Search for the cell housing the specified text and yield its (X, Y) center coordinate. 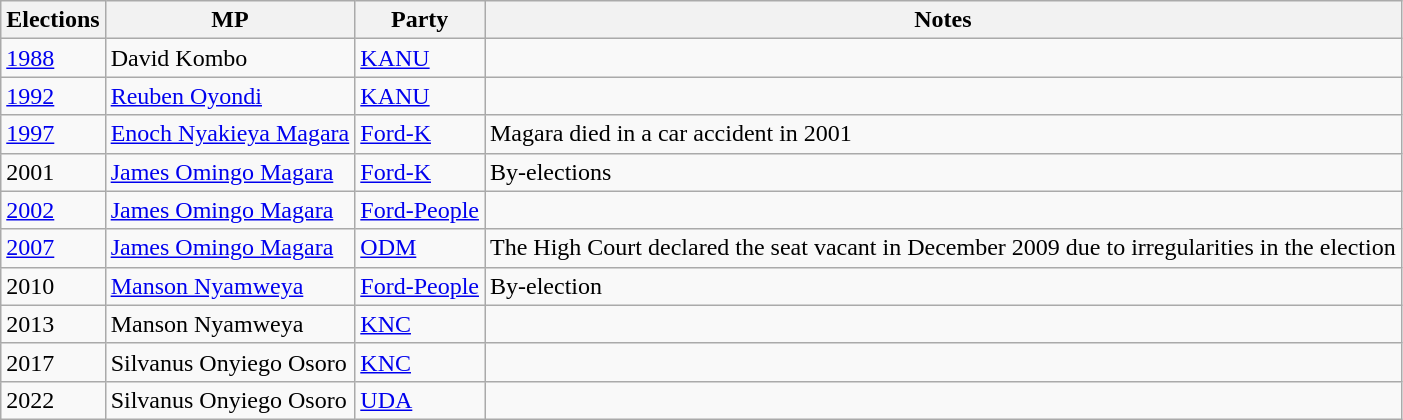
By-election (942, 286)
1997 (53, 134)
Enoch Nyakieya Magara (230, 134)
2002 (53, 210)
Notes (942, 20)
2022 (53, 400)
Reuben Oyondi (230, 96)
1988 (53, 58)
2013 (53, 324)
2017 (53, 362)
The High Court declared the seat vacant in December 2009 due to irregularities in the election (942, 248)
2007 (53, 248)
2010 (53, 286)
ODM (420, 248)
1992 (53, 96)
UDA (420, 400)
By-elections (942, 172)
2001 (53, 172)
MP (230, 20)
David Kombo (230, 58)
Party (420, 20)
Elections (53, 20)
Magara died in a car accident in 2001 (942, 134)
